From the cell containing the given text, extract its center point as [x, y] coordinate. 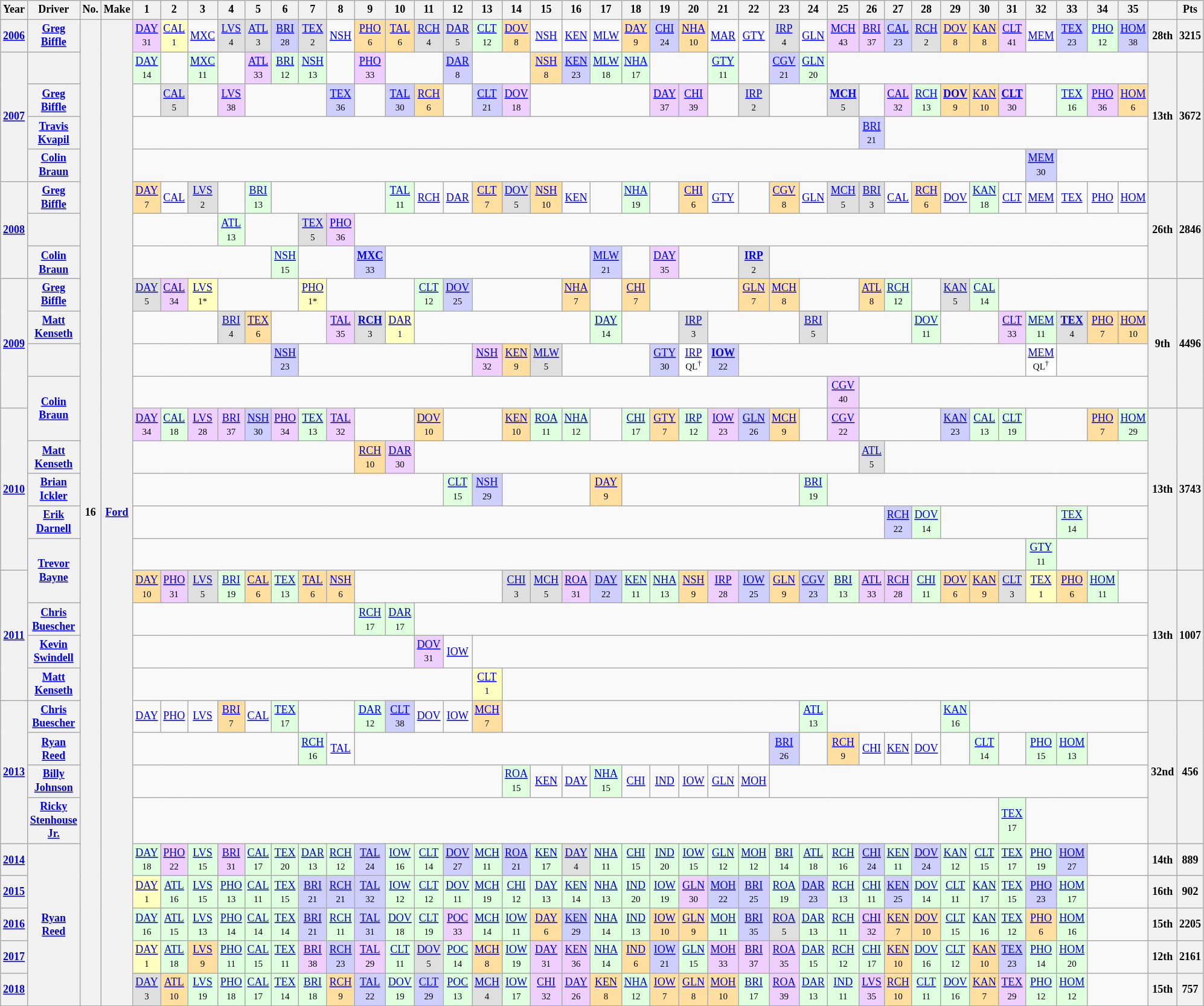
IND13 [636, 924]
MEMQL† [1041, 360]
CHI15 [636, 860]
DAY18 [147, 860]
MCH11 [487, 860]
PHO33 [370, 68]
BRI7 [231, 717]
IOW23 [723, 425]
IRP3 [694, 327]
4 [231, 10]
19 [665, 10]
MCH7 [487, 717]
RCH21 [341, 892]
TAL29 [370, 957]
KAN18 [984, 197]
RCH4 [429, 36]
IRP12 [694, 425]
KAN5 [955, 295]
TEX36 [341, 100]
TEX11 [285, 957]
CLT41 [1012, 36]
KAN17 [984, 892]
IOW22 [723, 360]
TEX2 [313, 36]
TAL35 [341, 327]
DOV31 [429, 652]
MEM11 [1041, 327]
HOM11 [1103, 587]
2011 [14, 635]
LVS28 [203, 425]
LVS1* [203, 295]
BRI17 [754, 989]
CLT30 [1012, 100]
KEN14 [576, 892]
LVS19 [203, 989]
DOV9 [955, 100]
18 [636, 10]
Make [117, 10]
MLW [606, 36]
MLW21 [606, 263]
TEX20 [285, 860]
6 [285, 10]
DOV19 [400, 989]
MCH14 [487, 924]
MCH9 [784, 425]
KEN8 [606, 989]
PHO34 [285, 425]
TEX6 [258, 327]
KAN7 [984, 989]
9th [1163, 343]
DOV27 [458, 860]
Kevin Swindell [53, 652]
CAL6 [258, 587]
RCH2 [926, 36]
IOW16 [400, 860]
GLN12 [723, 860]
BRI26 [784, 749]
DAR [458, 197]
IOW21 [665, 957]
TEX4 [1072, 327]
3 [203, 10]
MLW18 [606, 68]
33 [1072, 10]
MCH43 [843, 36]
IND [665, 781]
CLT21 [487, 100]
RCH [429, 197]
CHI12 [516, 892]
LVS2 [203, 197]
NHA15 [606, 781]
DAY4 [576, 860]
LVS35 [872, 989]
POC13 [458, 989]
ATL16 [174, 892]
15 [546, 10]
757 [1191, 989]
2205 [1191, 924]
CHI7 [636, 295]
Driver [53, 10]
BRI25 [754, 892]
DOV25 [458, 295]
26th [1163, 229]
456 [1191, 772]
CHI6 [694, 197]
LVS5 [203, 587]
CGV23 [813, 587]
CGV8 [784, 197]
HOM29 [1133, 425]
ROA21 [516, 860]
DAY5 [147, 295]
HOM27 [1072, 860]
28 [926, 10]
PHO1* [313, 295]
Travis Kvapil [53, 133]
CLT33 [1012, 327]
2846 [1191, 229]
DAY13 [546, 892]
ROA35 [784, 957]
Trevor Bayne [53, 570]
889 [1191, 860]
CAL1 [174, 36]
GLN7 [754, 295]
IOW11 [516, 924]
KAN8 [984, 36]
HOM12 [1072, 989]
GLN20 [813, 68]
DAY26 [576, 989]
5 [258, 10]
GTY7 [665, 425]
Pts [1191, 10]
32nd [1163, 772]
HOM10 [1133, 327]
3672 [1191, 117]
KAN12 [955, 860]
3743 [1191, 489]
902 [1191, 892]
2017 [14, 957]
NHA11 [606, 860]
BRI28 [285, 36]
DAR15 [813, 957]
BRI12 [285, 68]
NHA10 [694, 36]
GTY30 [665, 360]
HOM13 [1072, 749]
Brian Ickler [53, 490]
NSH23 [285, 360]
KEN17 [546, 860]
MCH4 [487, 989]
CAL13 [984, 425]
2009 [14, 343]
IOW7 [665, 989]
9 [370, 10]
LVS13 [203, 924]
CHI39 [694, 100]
BRI14 [784, 860]
ROA39 [784, 989]
22 [754, 10]
32 [1041, 10]
MOH12 [754, 860]
12th [1163, 957]
PHO23 [1041, 892]
CLT3 [1012, 587]
25 [843, 10]
BRI5 [813, 327]
CAL23 [898, 36]
8 [341, 10]
BRI18 [313, 989]
23 [784, 10]
DAY10 [147, 587]
No. [91, 10]
HOM38 [1133, 36]
4496 [1191, 343]
CLT38 [400, 717]
DAR23 [813, 892]
IOW17 [516, 989]
ATL8 [872, 295]
RCH28 [898, 587]
DAR8 [458, 68]
KAN23 [955, 425]
HOM6 [1133, 100]
2008 [14, 229]
CGV22 [843, 425]
Ford [117, 512]
DAR1 [400, 327]
PHO31 [174, 587]
HOM20 [1072, 957]
ATL5 [872, 457]
CGV40 [843, 392]
DAY34 [147, 425]
IND11 [843, 989]
2006 [14, 36]
MXC11 [203, 68]
NHA17 [636, 68]
NSH29 [487, 490]
PHO11 [231, 957]
LVS [203, 717]
KEN23 [576, 68]
KAN9 [984, 587]
2 [174, 10]
ROA11 [546, 425]
Year [14, 10]
DAR12 [370, 717]
DAR30 [400, 457]
ATL15 [174, 924]
35 [1133, 10]
IOW25 [754, 587]
MOH11 [723, 924]
2018 [14, 989]
DAY16 [147, 924]
24 [813, 10]
KEN7 [898, 924]
KEN25 [898, 892]
NSH15 [285, 263]
CAL15 [258, 957]
TEX1 [1041, 587]
BRI31 [231, 860]
BRI3 [872, 197]
IRP28 [723, 587]
30 [984, 10]
ATL3 [258, 36]
14 [516, 10]
GLN26 [754, 425]
10 [400, 10]
PHO18 [231, 989]
RCH17 [370, 620]
2013 [14, 772]
14th [1163, 860]
TEX29 [1012, 989]
NSH10 [546, 197]
Billy Johnson [53, 781]
2161 [1191, 957]
HOM16 [1072, 924]
TEX12 [1012, 924]
NHA7 [576, 295]
LVS4 [231, 36]
MCH19 [487, 892]
POC14 [458, 957]
BRI4 [231, 327]
DAY7 [147, 197]
CAL18 [174, 425]
ROA19 [784, 892]
NSH9 [694, 587]
MOH22 [723, 892]
CAL32 [898, 100]
1007 [1191, 635]
13 [487, 10]
3215 [1191, 36]
34 [1103, 10]
BRI38 [313, 957]
IRP4 [784, 36]
TAL11 [400, 197]
PHO13 [231, 892]
HOM17 [1072, 892]
NSH13 [313, 68]
TAL31 [370, 924]
POC33 [458, 924]
17 [606, 10]
LVS9 [203, 957]
DOV24 [926, 860]
LVS38 [231, 100]
TAL22 [370, 989]
DAY22 [606, 587]
DOV6 [955, 587]
MOH10 [723, 989]
DAY37 [665, 100]
11 [429, 10]
DAY35 [665, 263]
MEM30 [1041, 165]
RCH3 [370, 327]
NSH6 [341, 587]
7 [313, 10]
GLN30 [694, 892]
TAL24 [370, 860]
MOH33 [723, 957]
DAY3 [147, 989]
28th [1163, 36]
31 [1012, 10]
MLW5 [546, 360]
TEX5 [313, 230]
Ricky Stenhouse Jr. [53, 821]
KEN9 [516, 360]
2015 [14, 892]
2016 [14, 924]
TEX16 [1072, 100]
20 [694, 10]
NSH30 [258, 425]
NHA19 [636, 197]
HOM [1133, 197]
ATL10 [174, 989]
DAY6 [546, 924]
RCH22 [898, 522]
MOH [754, 781]
ROA5 [784, 924]
IOW12 [400, 892]
CAL5 [174, 100]
MAR [723, 36]
CLT29 [429, 989]
CLT1 [487, 684]
CAL11 [258, 892]
TAL30 [400, 100]
12 [458, 10]
IOW10 [665, 924]
16th [1163, 892]
2014 [14, 860]
NSH8 [546, 68]
CLT7 [487, 197]
CAL34 [174, 295]
1 [147, 10]
PHO19 [1041, 860]
BRI35 [754, 924]
2010 [14, 489]
TEX [1072, 197]
TAL [341, 749]
IND6 [636, 957]
IRPQL† [694, 360]
CLT [1012, 197]
Erik Darnell [53, 522]
DAR5 [458, 36]
GLN15 [694, 957]
NSH32 [487, 360]
26 [872, 10]
MXC33 [370, 263]
RCH23 [341, 957]
27 [898, 10]
2007 [14, 117]
PHO22 [174, 860]
DAR17 [400, 620]
CHI3 [516, 587]
MXC [203, 36]
ROA31 [576, 587]
KEN29 [576, 924]
ROA15 [516, 781]
IOW15 [694, 860]
CGV21 [784, 68]
PHO15 [1041, 749]
GLN8 [694, 989]
21 [723, 10]
29 [955, 10]
KEN36 [576, 957]
